Scan for the cell matching the given text and deliver its [X, Y] coordinate at center. 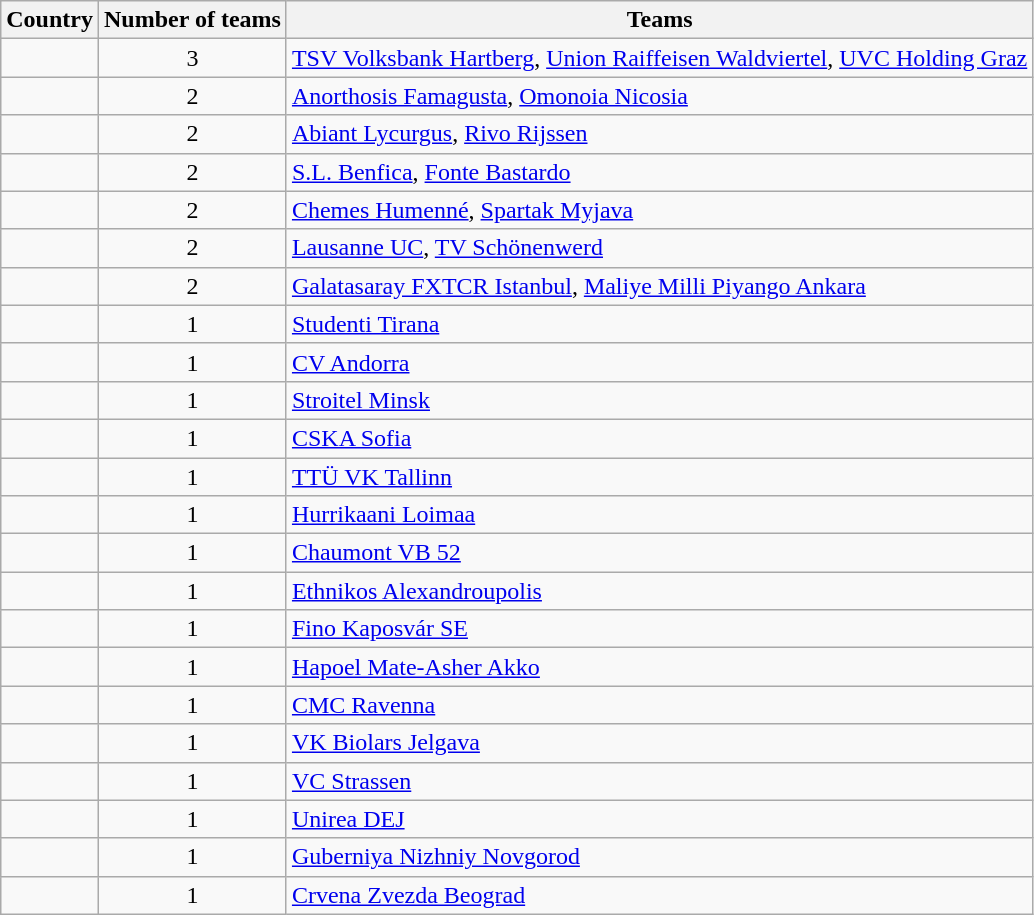
Country [50, 20]
Chaumont VB 52 [659, 553]
TSV Volksbank Hartberg, Union Raiffeisen Waldviertel, UVC Holding Graz [659, 58]
Teams [659, 20]
Hurrikaani Loimaa [659, 515]
Lausanne UC, TV Schönenwerd [659, 248]
Fino Kaposvár SE [659, 629]
CSKA Sofia [659, 438]
Chemes Humenné, Spartak Myjava [659, 210]
Studenti Tirana [659, 324]
Stroitel Minsk [659, 400]
Ethnikos Alexandroupolis [659, 591]
Number of teams [192, 20]
CV Andorra [659, 362]
Unirea DEJ [659, 819]
S.L. Benfica, Fonte Bastardo [659, 172]
Hapoel Mate-Asher Akko [659, 667]
TTÜ VK Tallinn [659, 477]
Guberniya Nizhniy Novgorod [659, 857]
Galatasaray FXTCR Istanbul, Maliye Milli Piyango Ankara [659, 286]
Crvena Zvezda Beograd [659, 895]
CMC Ravenna [659, 705]
VK Biolars Jelgava [659, 743]
VC Strassen [659, 781]
3 [192, 58]
Abiant Lycurgus, Rivo Rijssen [659, 134]
Anorthosis Famagusta, Omonoia Nicosia [659, 96]
